Detect which cell encompasses the target text, then output its (x, y) center coordinate. 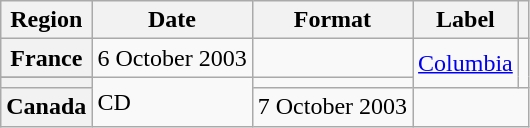
Label (466, 20)
Date (172, 20)
CD (172, 102)
Region (46, 20)
6 October 2003 (172, 58)
Columbia (466, 64)
Format (332, 20)
France (46, 58)
7 October 2003 (332, 107)
Canada (46, 107)
